Return the [x, y] coordinate for the center point of the cell that contains the specified text.  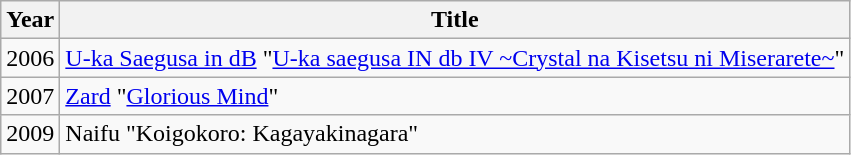
Year [30, 20]
2009 [30, 134]
Title [455, 20]
2007 [30, 96]
Zard "Glorious Mind" [455, 96]
Naifu "Koigokoro: Kagayakinagara" [455, 134]
U-ka Saegusa in dB "U-ka saegusa IN db IV ~Crystal na Kisetsu ni Miserarete~" [455, 58]
2006 [30, 58]
